Identify which cell holds the provided text, then report its [X, Y] central coordinate. 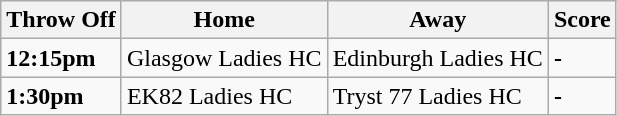
Throw Off [62, 20]
Edinburgh Ladies HC [438, 58]
1:30pm [62, 96]
Away [438, 20]
Score [582, 20]
Home [224, 20]
Glasgow Ladies HC [224, 58]
12:15pm [62, 58]
Tryst 77 Ladies HC [438, 96]
EK82 Ladies HC [224, 96]
